Find where the given text appears and provide that cell's center as [X, Y] coordinate. 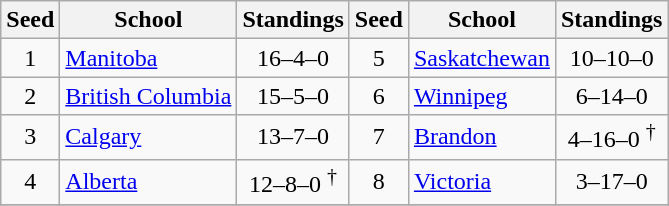
13–7–0 [293, 138]
1 [30, 58]
Calgary [148, 138]
5 [378, 58]
3 [30, 138]
Alberta [148, 182]
Winnipeg [482, 96]
Victoria [482, 182]
Saskatchewan [482, 58]
6 [378, 96]
7 [378, 138]
Manitoba [148, 58]
4–16–0 † [611, 138]
2 [30, 96]
4 [30, 182]
British Columbia [148, 96]
8 [378, 182]
16–4–0 [293, 58]
12–8–0 † [293, 182]
15–5–0 [293, 96]
6–14–0 [611, 96]
10–10–0 [611, 58]
3–17–0 [611, 182]
Brandon [482, 138]
